Locate the cell with the specified text and output its (X, Y) center coordinate. 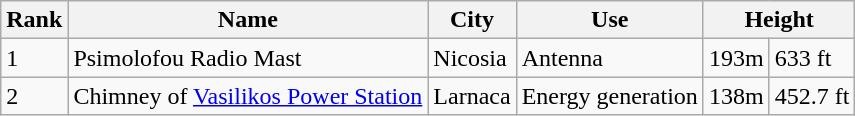
Psimolofou Radio Mast (248, 58)
Use (610, 20)
Larnaca (472, 96)
1 (34, 58)
Rank (34, 20)
Height (778, 20)
City (472, 20)
633 ft (812, 58)
Nicosia (472, 58)
Antenna (610, 58)
Name (248, 20)
Chimney of Vasilikos Power Station (248, 96)
193m (736, 58)
Energy generation (610, 96)
452.7 ft (812, 96)
2 (34, 96)
138m (736, 96)
